Identify which cell holds the provided text, then report its [X, Y] central coordinate. 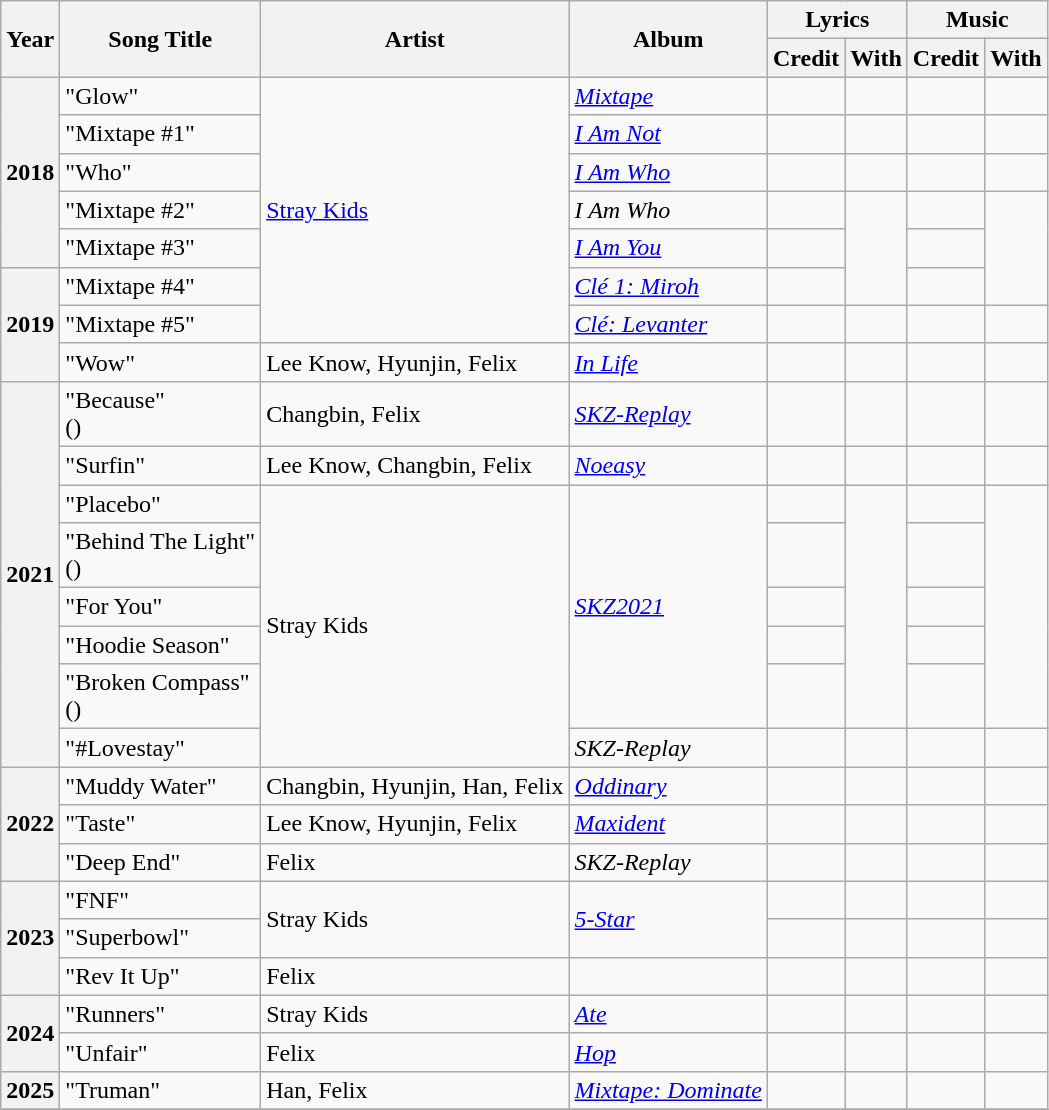
"Surfin" [160, 465]
Han, Felix [415, 1090]
"Unfair" [160, 1052]
"Superbowl" [160, 938]
Year [30, 39]
I Am Not [668, 134]
"Because"() [160, 414]
2022 [30, 824]
Song Title [160, 39]
Music [977, 20]
"For You" [160, 607]
5-Star [668, 919]
Album [668, 39]
I Am You [668, 248]
Maxident [668, 824]
"Truman" [160, 1090]
2018 [30, 172]
Lee Know, Changbin, Felix [415, 465]
"Hoodie Season" [160, 645]
Changbin, Hyunjin, Han, Felix [415, 786]
"Wow" [160, 362]
"Who" [160, 172]
2023 [30, 938]
Oddinary [668, 786]
"#Lovestay" [160, 748]
Lyrics [837, 20]
"Mixtape #3" [160, 248]
SKZ2021 [668, 606]
Clé 1: Miroh [668, 286]
2021 [30, 574]
2019 [30, 324]
"Rev It Up" [160, 976]
"Glow" [160, 96]
"Deep End" [160, 862]
"Behind The Light"() [160, 556]
Ate [668, 1014]
"Mixtape #2" [160, 210]
"Muddy Water" [160, 786]
Artist [415, 39]
Noeasy [668, 465]
2025 [30, 1090]
"Mixtape #5" [160, 324]
Mixtape [668, 96]
In Life [668, 362]
2024 [30, 1033]
"Placebo" [160, 503]
Hop [668, 1052]
"Mixtape #4" [160, 286]
"FNF" [160, 900]
"Mixtape #1" [160, 134]
"Taste" [160, 824]
Changbin, Felix [415, 414]
Mixtape: Dominate [668, 1090]
Clé: Levanter [668, 324]
"Broken Compass"() [160, 696]
"Runners" [160, 1014]
